Extract the (X, Y) coordinate from the center of the cell holding the provided text.  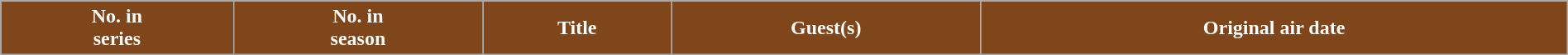
Original air date (1274, 28)
No. inseries (117, 28)
Guest(s) (826, 28)
Title (577, 28)
No. inseason (358, 28)
